Search for the cell housing the specified text and yield its (X, Y) center coordinate. 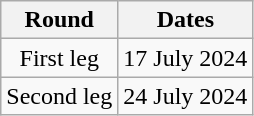
17 July 2024 (186, 58)
24 July 2024 (186, 96)
Round (60, 20)
Dates (186, 20)
Second leg (60, 96)
First leg (60, 58)
